Locate the cell with the specified text and output its [x, y] center coordinate. 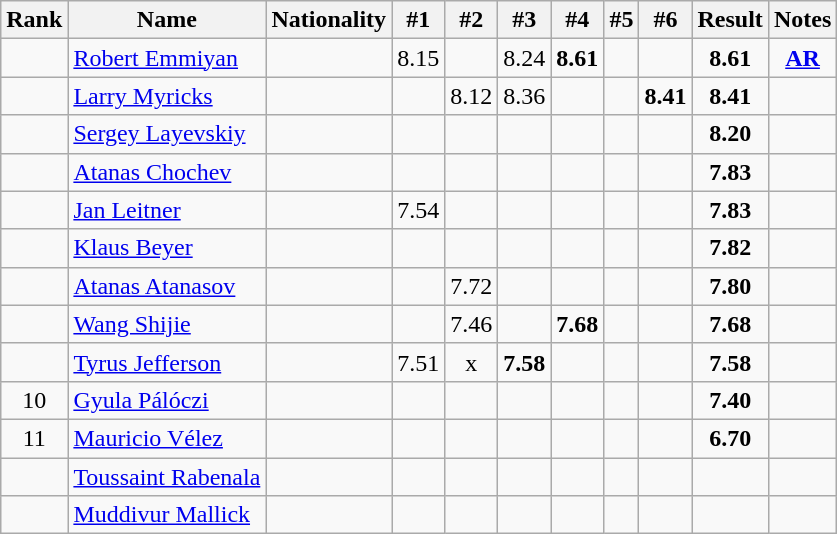
Klaus Beyer [167, 248]
Notes [802, 20]
#4 [578, 20]
#3 [524, 20]
AR [802, 58]
x [472, 362]
Jan Leitner [167, 210]
#5 [622, 20]
8.36 [524, 96]
Wang Shijie [167, 324]
7.51 [418, 362]
#1 [418, 20]
Robert Emmiyan [167, 58]
10 [34, 400]
Result [730, 20]
Tyrus Jefferson [167, 362]
#6 [666, 20]
8.12 [472, 96]
11 [34, 438]
8.20 [730, 134]
Larry Myricks [167, 96]
7.46 [472, 324]
Name [167, 20]
8.15 [418, 58]
Gyula Pálóczi [167, 400]
Sergey Layevskiy [167, 134]
7.72 [472, 286]
Atanas Atanasov [167, 286]
7.40 [730, 400]
Nationality [329, 20]
8.24 [524, 58]
Rank [34, 20]
7.54 [418, 210]
Mauricio Vélez [167, 438]
7.82 [730, 248]
7.80 [730, 286]
6.70 [730, 438]
Muddivur Mallick [167, 515]
Toussaint Rabenala [167, 477]
Atanas Chochev [167, 172]
#2 [472, 20]
